Capture the cell that displays the provided text and extract its (x, y) central coordinate. 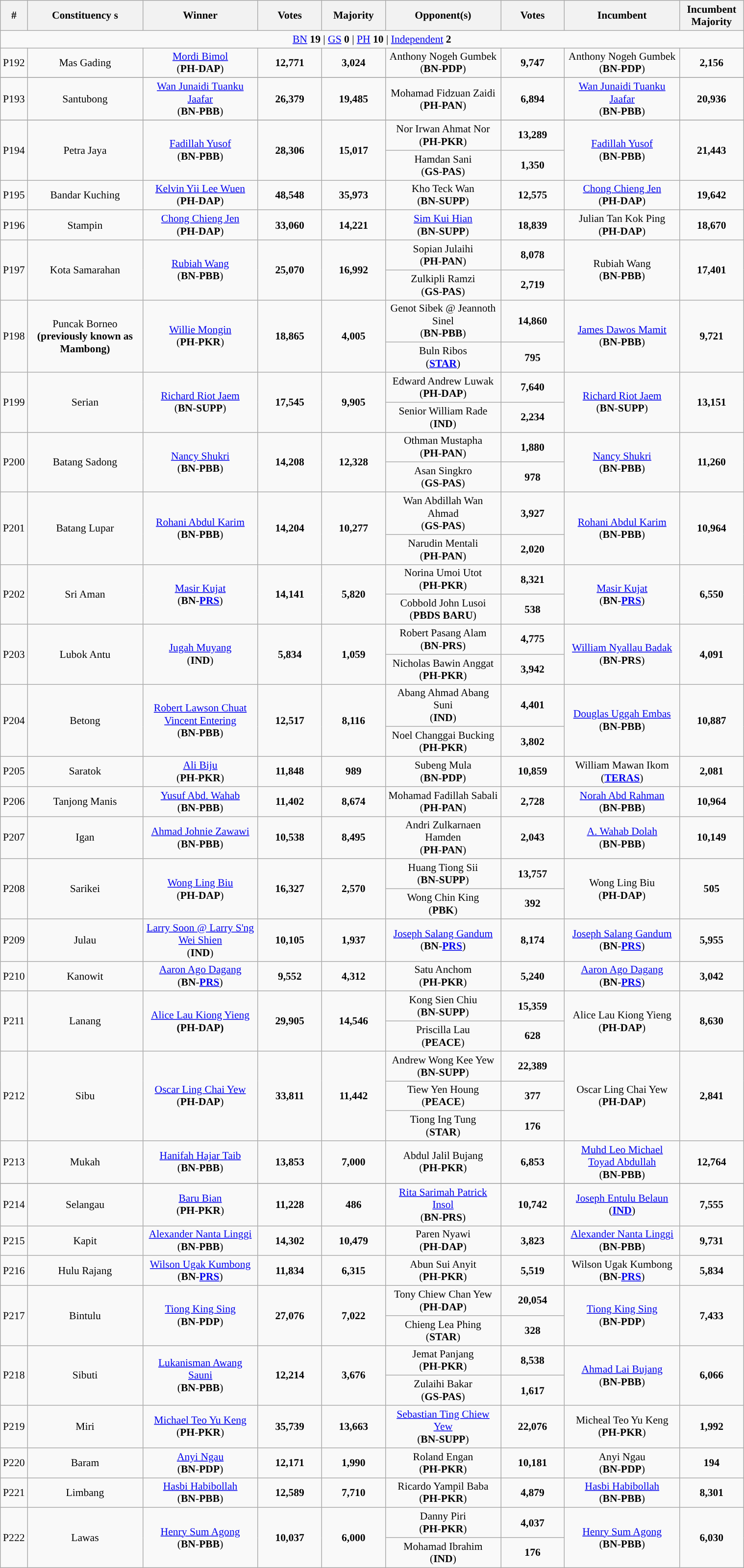
Jemat Panjang (PH-PKR) (443, 1361)
7,710 (353, 1493)
Norina Umoi Utot (PH-PKR) (443, 579)
10,277 (353, 529)
1,350 (533, 166)
2,234 (533, 417)
William Mawan Ikom (TERAS) (622, 772)
8,301 (712, 1493)
Kota Samarahan (85, 270)
7,000 (353, 1162)
4,312 (353, 976)
3,927 (533, 513)
795 (533, 358)
4,775 (533, 640)
Batang Lupar (85, 529)
978 (533, 477)
12,171 (290, 1463)
4,037 (533, 1522)
Abdul Jalil Bujang (PH-PKR) (443, 1162)
1,880 (533, 447)
2,719 (533, 285)
2,081 (712, 772)
Sri Aman (85, 594)
25,070 (290, 270)
Abun Sui Anyit (PH-PKR) (443, 1271)
11,402 (290, 801)
Betong (85, 721)
Julian Tan Kok Ping (PH-DAP) (622, 225)
Muhd Leo Michael Toyad Abdullah (BN-PBB) (622, 1162)
8,174 (533, 941)
9,731 (712, 1240)
Satu Anchom (PH-PKR) (443, 976)
27,076 (290, 1316)
48,548 (290, 195)
10,181 (533, 1463)
Serian (85, 402)
P201 (14, 529)
Ali Biju (PH-PKR) (200, 772)
13,757 (533, 874)
Chieng Lea Phing (STAR) (443, 1330)
P221 (14, 1493)
Mohamad Ibrahim (IND) (443, 1553)
Norah Abd Rahman (BN-PBB) (622, 801)
Nor Irwan Ahmat Nor (PH-PKR) (443, 135)
19,485 (353, 99)
Othman Mustapha (PH-PAN) (443, 447)
Lukanisman Awang Sauni (BN-PBB) (200, 1375)
5,240 (533, 976)
P212 (14, 1096)
Lawas (85, 1538)
Incumbent (622, 16)
21,443 (712, 150)
9,552 (290, 976)
P211 (14, 1021)
19,642 (712, 195)
2,156 (712, 63)
377 (533, 1096)
2,728 (533, 801)
Mohamad Fadillah Sabali (PH-PAN) (443, 801)
989 (353, 772)
Abang Ahmad Abang Suni (IND) (443, 705)
22,076 (533, 1426)
Opponent(s) (443, 16)
Igan (85, 838)
Limbang (85, 1493)
Bandar Kuching (85, 195)
Narudin Mentali (PH-PAN) (443, 550)
5,519 (533, 1271)
P203 (14, 654)
628 (533, 1037)
10,479 (353, 1240)
13,289 (533, 135)
5,955 (712, 941)
10,538 (290, 838)
392 (533, 904)
9,721 (712, 336)
Hanifah Hajar Taib (BN-PBB) (200, 1162)
10,859 (533, 772)
Nicholas Bawin Anggat (PH-PKR) (443, 669)
P207 (14, 838)
Michael Teo Yu Keng (PH-PKR) (200, 1426)
12,575 (533, 195)
29,905 (290, 1021)
10,037 (290, 1538)
P218 (14, 1375)
Petra Jaya (85, 150)
P205 (14, 772)
Santubong (85, 99)
2,841 (712, 1096)
12,214 (290, 1375)
486 (353, 1205)
Priscilla Lau (PEACE) (443, 1037)
Wan Abdillah Wan Ahmad (GS-PAS) (443, 513)
Tanjong Manis (85, 801)
35,973 (353, 195)
Robert Lawson Chuat Vincent Entering (BN-PBB) (200, 721)
Mordi Bimol (PH-DAP) (200, 63)
17,401 (712, 270)
Subeng Mula (BN-PDP) (443, 772)
14,546 (353, 1021)
10,887 (712, 721)
22,389 (533, 1066)
BN 19 | GS 0 | PH 10 | Independent 2 (372, 39)
Yusuf Abd. Wahab (BN-PBB) (200, 801)
8,078 (533, 255)
194 (712, 1463)
11,834 (290, 1271)
6,894 (533, 99)
Stampin (85, 225)
15,359 (533, 1006)
Incumbent Majority (712, 16)
14,141 (290, 594)
7,640 (533, 387)
6,315 (353, 1271)
26,379 (290, 99)
7,433 (712, 1316)
12,589 (290, 1493)
11,260 (712, 462)
Ahmad Lai Bujang (BN-PBB) (622, 1375)
Ricardo Yampil Baba (PH-PKR) (443, 1493)
Sibuti (85, 1375)
18,839 (533, 225)
Edward Andrew Luwak (PH-DAP) (443, 387)
Kong Sien Chiu (BN-SUPP) (443, 1006)
Winner (200, 16)
13,151 (712, 402)
3,823 (533, 1240)
538 (533, 609)
6,550 (712, 594)
16,327 (290, 889)
Noel Changgai Bucking (PH-PKR) (443, 742)
12,517 (290, 721)
3,802 (533, 742)
6,030 (712, 1538)
Huang Tiong Sii (BN-SUPP) (443, 874)
Lubok Antu (85, 654)
Baram (85, 1463)
Sarikei (85, 889)
P206 (14, 801)
4,091 (712, 654)
# (14, 16)
11,848 (290, 772)
Danny Piri (PH-PKR) (443, 1522)
3,042 (712, 976)
Mukah (85, 1162)
P200 (14, 462)
12,328 (353, 462)
James Dawos Mamit (BN-PBB) (622, 336)
14,302 (290, 1240)
P219 (14, 1426)
14,860 (533, 321)
P198 (14, 336)
Zulkipli Ramzi (GS-PAS) (443, 285)
Kapit (85, 1240)
4,005 (353, 336)
P208 (14, 889)
1,059 (353, 654)
8,674 (353, 801)
9,905 (353, 402)
8,538 (533, 1361)
1,617 (533, 1390)
Mohamad Fidzuan Zaidi (PH-PAN) (443, 99)
28,306 (290, 150)
A. Wahab Dolah (BN-PBB) (622, 838)
P209 (14, 941)
Roland Engan (PH-PKR) (443, 1463)
18,865 (290, 336)
P215 (14, 1240)
P197 (14, 270)
Hulu Rajang (85, 1271)
20,054 (533, 1301)
Joseph Entulu Belaun (IND) (622, 1205)
20,936 (712, 99)
Micheal Teo Yu Keng (PH-PKR) (622, 1426)
13,853 (290, 1162)
1,992 (712, 1426)
Hamdan Sani (GS-PAS) (443, 166)
3,024 (353, 63)
Lanang (85, 1021)
2,043 (533, 838)
P210 (14, 976)
14,204 (290, 529)
12,771 (290, 63)
2,570 (353, 889)
Mas Gading (85, 63)
Kho Teck Wan (BN-SUPP) (443, 195)
33,811 (290, 1096)
5,820 (353, 594)
8,116 (353, 721)
P192 (14, 63)
Tiong Ing Tung (STAR) (443, 1126)
15,017 (353, 150)
16,992 (353, 270)
Sopian Julaihi (PH-PAN) (443, 255)
P222 (14, 1538)
14,208 (290, 462)
33,060 (290, 225)
P195 (14, 195)
3,942 (533, 669)
8,630 (712, 1021)
11,442 (353, 1096)
P204 (14, 721)
Zulaihi Bakar (GS-PAS) (443, 1390)
10,742 (533, 1205)
8,495 (353, 838)
Robert Pasang Alam (BN-PRS) (443, 640)
Larry Soon @ Larry S'ng Wei Shien (IND) (200, 941)
6,853 (533, 1162)
Andri Zulkarnaen Hamden (PH-PAN) (443, 838)
6,000 (353, 1538)
4,401 (533, 705)
P202 (14, 594)
Bintulu (85, 1316)
328 (533, 1330)
Majority (353, 16)
17,545 (290, 402)
Julau (85, 941)
P196 (14, 225)
P216 (14, 1271)
Douglas Uggah Embas (BN-PBB) (622, 721)
Constituency s (85, 16)
18,670 (712, 225)
Andrew Wong Kee Yew (BN-SUPP) (443, 1066)
35,739 (290, 1426)
Selangau (85, 1205)
1,990 (353, 1463)
P217 (14, 1316)
Asan Singkro (GS-PAS) (443, 477)
1,937 (353, 941)
Kelvin Yii Lee Wuen (PH-DAP) (200, 195)
Saratok (85, 772)
10,105 (290, 941)
Ahmad Johnie Zawawi (BN-PBB) (200, 838)
Cobbold John Lusoi (PBDS BARU) (443, 609)
6,066 (712, 1375)
P194 (14, 150)
Batang Sadong (85, 462)
Tiew Yen Houng (PEACE) (443, 1096)
P214 (14, 1205)
Baru Bian (PH-PKR) (200, 1205)
P220 (14, 1463)
Sim Kui Hian (BN-SUPP) (443, 225)
Genot Sibek @ Jeannoth Sinel (BN-PBB) (443, 321)
Senior William Rade (IND) (443, 417)
2,020 (533, 550)
Puncak Borneo (previously known as Mambong) (85, 336)
Tony Chiew Chan Yew (PH-DAP) (443, 1301)
505 (712, 889)
Miri (85, 1426)
4,879 (533, 1493)
10,149 (712, 838)
11,228 (290, 1205)
Jugah Muyang (IND) (200, 654)
Paren Nyawi (PH-DAP) (443, 1240)
Wong Chin King (PBK) (443, 904)
7,555 (712, 1205)
P199 (14, 402)
9,747 (533, 63)
12,764 (712, 1162)
P193 (14, 99)
Buln Ribos (STAR) (443, 358)
Sibu (85, 1096)
14,221 (353, 225)
3,676 (353, 1375)
P213 (14, 1162)
8,321 (533, 579)
13,663 (353, 1426)
Sebastian Ting Chiew Yew (BN-SUPP) (443, 1426)
Willie Mongin (PH-PKR) (200, 336)
Kanowit (85, 976)
7,022 (353, 1316)
William Nyallau Badak (BN-PRS) (622, 654)
Rita Sarimah Patrick Insol (BN-PRS) (443, 1205)
